Determine the [x, y] coordinate at the center of the cell enclosing the given text.  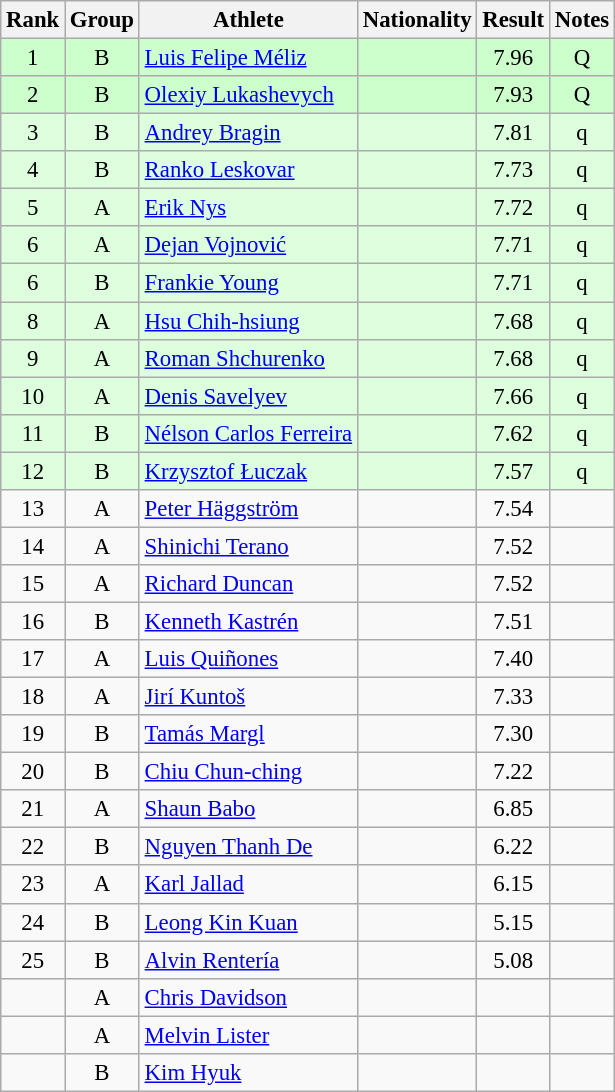
2 [33, 95]
Athlete [248, 20]
7.73 [514, 170]
20 [33, 772]
Nélson Carlos Ferreira [248, 433]
7.22 [514, 772]
7.72 [514, 208]
Alvin Rentería [248, 960]
Ranko Leskovar [248, 170]
7.51 [514, 621]
4 [33, 170]
Richard Duncan [248, 584]
23 [33, 885]
Andrey Bragin [248, 133]
7.54 [514, 509]
17 [33, 659]
13 [33, 509]
Chris Davidson [248, 997]
21 [33, 809]
24 [33, 922]
7.66 [514, 396]
Group [102, 20]
Luis Quiñones [248, 659]
Jirí Kuntoš [248, 697]
18 [33, 697]
Olexiy Lukashevych [248, 95]
Kenneth Kastrén [248, 621]
7.81 [514, 133]
7.62 [514, 433]
Denis Savelyev [248, 396]
Kim Hyuk [248, 1073]
6.22 [514, 847]
Krzysztof Łuczak [248, 471]
8 [33, 321]
16 [33, 621]
Leong Kin Kuan [248, 922]
15 [33, 584]
Frankie Young [248, 283]
5.08 [514, 960]
5 [33, 208]
19 [33, 734]
3 [33, 133]
Melvin Lister [248, 1035]
Shinichi Terano [248, 546]
1 [33, 58]
25 [33, 960]
Hsu Chih-hsiung [248, 321]
12 [33, 471]
9 [33, 358]
Nationality [416, 20]
Erik Nys [248, 208]
22 [33, 847]
Karl Jallad [248, 885]
7.93 [514, 95]
Nguyen Thanh De [248, 847]
Luis Felipe Méliz [248, 58]
14 [33, 546]
Tamás Margl [248, 734]
Result [514, 20]
7.96 [514, 58]
7.30 [514, 734]
Shaun Babo [248, 809]
11 [33, 433]
7.57 [514, 471]
6.85 [514, 809]
7.33 [514, 697]
Peter Häggström [248, 509]
10 [33, 396]
5.15 [514, 922]
Dejan Vojnović [248, 245]
7.40 [514, 659]
Roman Shchurenko [248, 358]
Rank [33, 20]
6.15 [514, 885]
Notes [582, 20]
Chiu Chun-ching [248, 772]
